Output the [X, Y] coordinate of the center of the cell containing the given text.  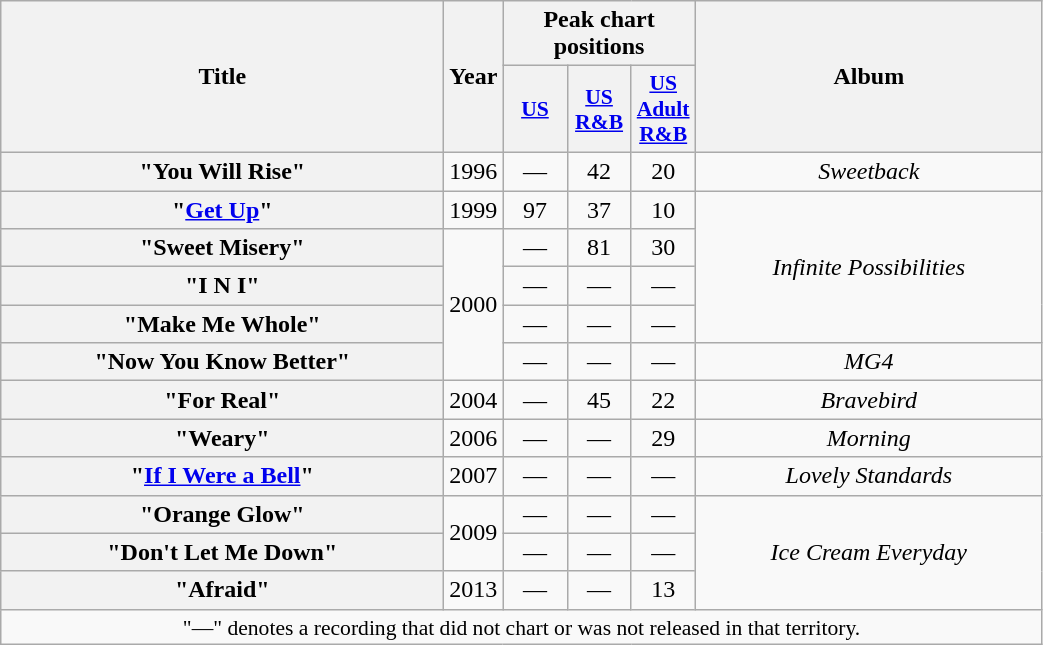
2000 [474, 305]
Album [868, 77]
"Weary" [222, 438]
97 [535, 209]
"—" denotes a recording that did not chart or was not released in that territory. [522, 627]
30 [663, 248]
Bravebird [868, 400]
"Make Me Whole" [222, 324]
1996 [474, 171]
42 [599, 171]
Morning [868, 438]
Infinite Possibilities [868, 266]
"If I Were a Bell" [222, 476]
2009 [474, 533]
Title [222, 77]
USAdult R&B [663, 110]
US [535, 110]
Peak chart positions [599, 34]
MG4 [868, 362]
13 [663, 590]
2006 [474, 438]
"Now You Know Better" [222, 362]
Year [474, 77]
2004 [474, 400]
20 [663, 171]
10 [663, 209]
2013 [474, 590]
"You Will Rise" [222, 171]
Sweetback [868, 171]
"Don't Let Me Down" [222, 552]
Ice Cream Everyday [868, 552]
45 [599, 400]
USR&B [599, 110]
2007 [474, 476]
"Orange Glow" [222, 514]
81 [599, 248]
37 [599, 209]
"For Real" [222, 400]
29 [663, 438]
Lovely Standards [868, 476]
"Sweet Misery" [222, 248]
1999 [474, 209]
"I N I" [222, 286]
"Get Up" [222, 209]
22 [663, 400]
"Afraid" [222, 590]
